Output the [X, Y] coordinate of the center of the cell containing the given text.  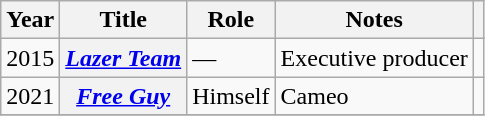
Role [231, 20]
Title [124, 20]
Notes [374, 20]
2021 [30, 96]
Year [30, 20]
Lazer Team [124, 58]
— [231, 58]
Executive producer [374, 58]
Himself [231, 96]
Free Guy [124, 96]
Cameo [374, 96]
2015 [30, 58]
